Search for the cell housing the specified text and yield its [x, y] center coordinate. 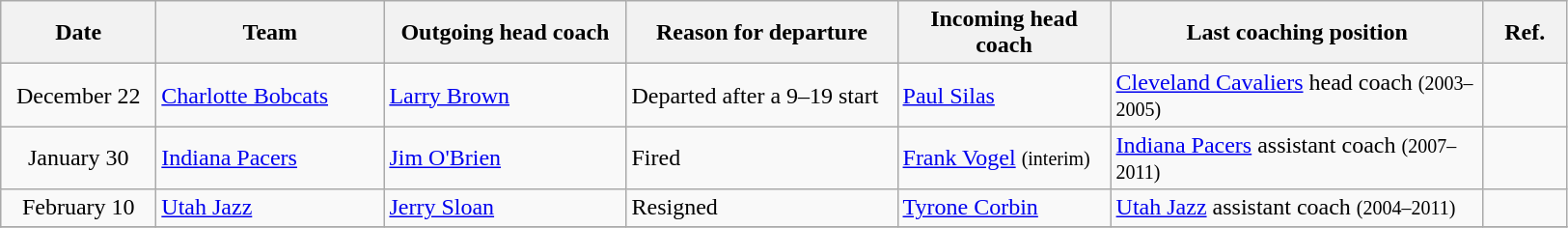
Jerry Sloan [506, 208]
Larry Brown [506, 95]
Indiana Pacers [270, 158]
Date [79, 33]
Resigned [762, 208]
Incoming head coach [1004, 33]
Fired [762, 158]
Team [270, 33]
Utah Jazz [270, 208]
Charlotte Bobcats [270, 95]
Utah Jazz assistant coach (2004–2011) [1297, 208]
Paul Silas [1004, 95]
Ref. [1525, 33]
Jim O'Brien [506, 158]
December 22 [79, 95]
January 30 [79, 158]
Tyrone Corbin [1004, 208]
Frank Vogel (interim) [1004, 158]
Last coaching position [1297, 33]
Outgoing head coach [506, 33]
Cleveland Cavaliers head coach (2003–2005) [1297, 95]
Reason for departure [762, 33]
February 10 [79, 208]
Departed after a 9–19 start [762, 95]
Indiana Pacers assistant coach (2007–2011) [1297, 158]
